Return (x, y) of the center of cell containing provided text 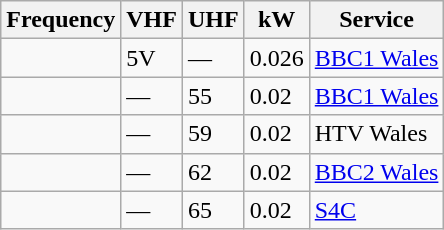
62 (213, 172)
55 (213, 96)
5V (152, 58)
Frequency (61, 20)
S4C (376, 210)
Service (376, 20)
HTV Wales (376, 134)
kW (276, 20)
VHF (152, 20)
65 (213, 210)
BBC2 Wales (376, 172)
UHF (213, 20)
0.026 (276, 58)
59 (213, 134)
